From the cell containing the given text, extract its center point as [X, Y] coordinate. 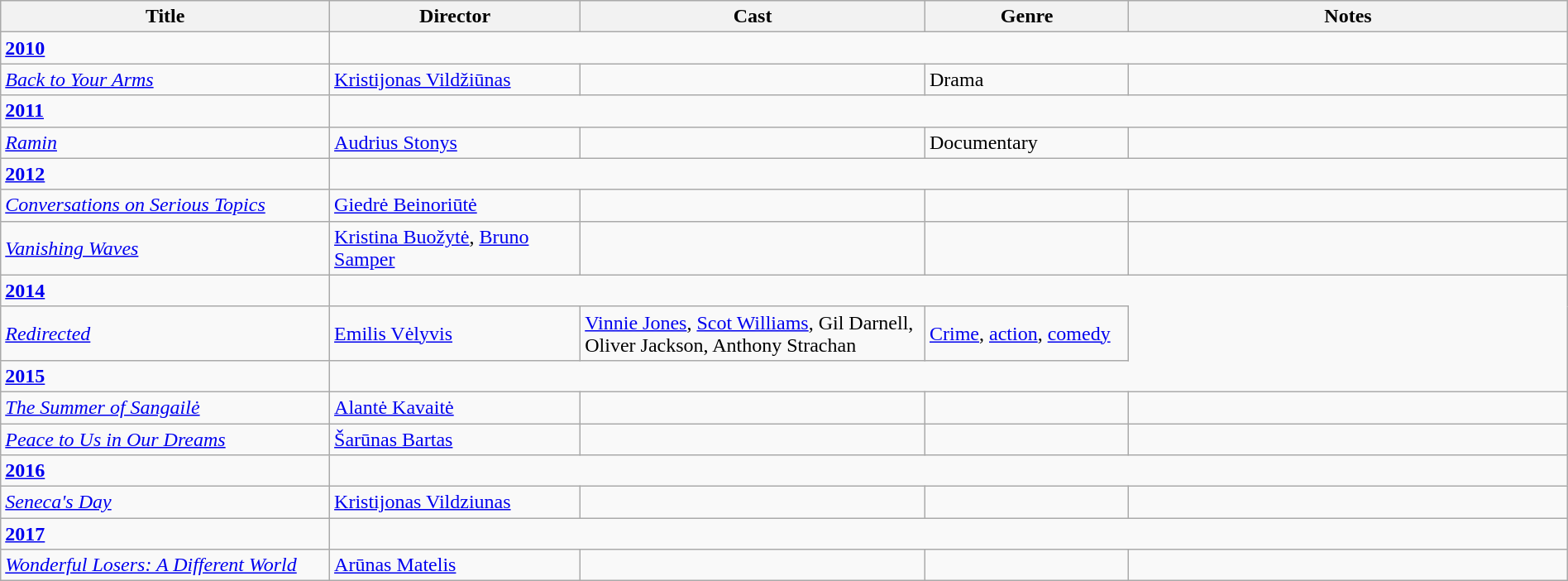
Arūnas Matelis [455, 565]
Kristijonas Vildžiūnas [455, 79]
Alantė Kavaitė [455, 407]
Vinnie Jones, Scot Williams, Gil Darnell, Oliver Jackson, Anthony Strachan [753, 333]
Back to Your Arms [165, 79]
Kristina Buožytė, Bruno Samper [455, 248]
Šarūnas Bartas [455, 439]
Wonderful Losers: A Different World [165, 565]
Notes [1348, 17]
2014 [165, 290]
Crime, action, comedy [1026, 333]
Redirected [165, 333]
2017 [165, 534]
Kristijonas Vildziunas [455, 502]
Drama [1026, 79]
Peace to Us in Our Dreams [165, 439]
Audrius Stonys [455, 142]
2011 [165, 111]
Director [455, 17]
Emilis Vėlyvis [455, 333]
Ramin [165, 142]
Cast [753, 17]
Genre [1026, 17]
Title [165, 17]
Giedrė Beinoriūtė [455, 205]
2015 [165, 376]
Conversations on Serious Topics [165, 205]
The Summer of Sangailė [165, 407]
Vanishing Waves [165, 248]
2012 [165, 174]
Seneca's Day [165, 502]
2010 [165, 48]
Documentary [1026, 142]
2016 [165, 471]
